Scan for the cell matching the given text and deliver its (x, y) coordinate at center. 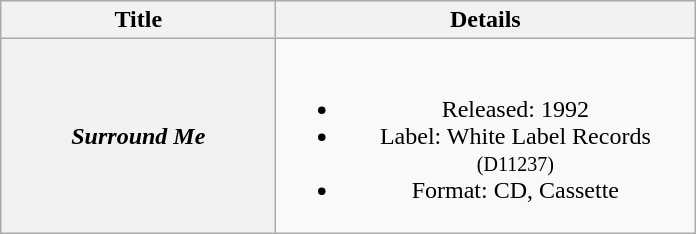
Released: 1992Label: White Label Records (D11237)Format: CD, Cassette (486, 136)
Title (138, 20)
Surround Me (138, 136)
Details (486, 20)
